Scan for the cell matching the given text and deliver its [X, Y] coordinate at center. 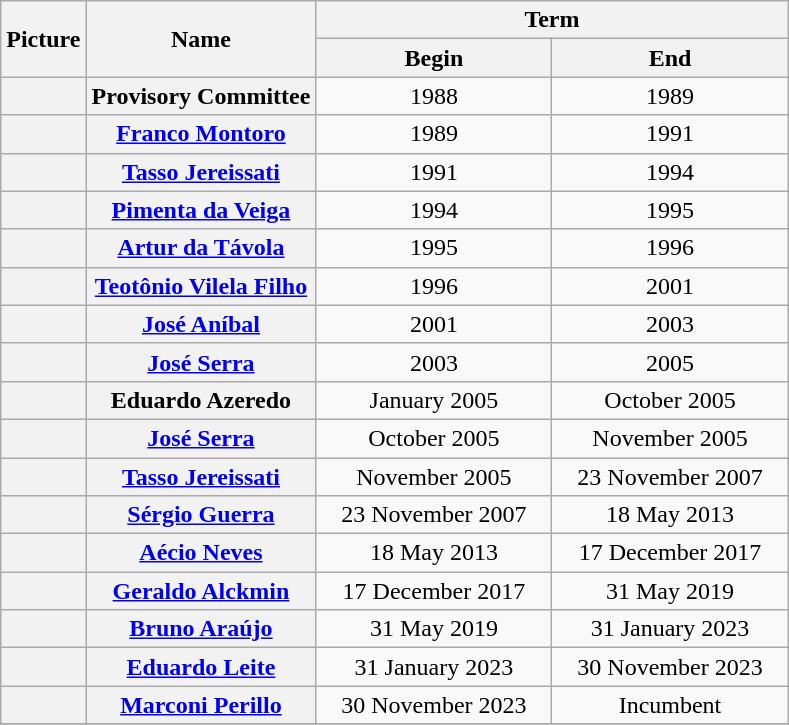
Teotônio Vilela Filho [201, 286]
January 2005 [434, 400]
Eduardo Azeredo [201, 400]
Franco Montoro [201, 134]
José Aníbal [201, 324]
Pimenta da Veiga [201, 210]
Eduardo Leite [201, 667]
End [670, 58]
2005 [670, 362]
1988 [434, 96]
Term [552, 20]
Incumbent [670, 705]
Picture [44, 39]
Provisory Committee [201, 96]
Geraldo Alckmin [201, 591]
Sérgio Guerra [201, 515]
Aécio Neves [201, 553]
Bruno Araújo [201, 629]
Artur da Távola [201, 248]
Begin [434, 58]
Marconi Perillo [201, 705]
Name [201, 39]
